Return (X, Y) of the center of cell containing provided text 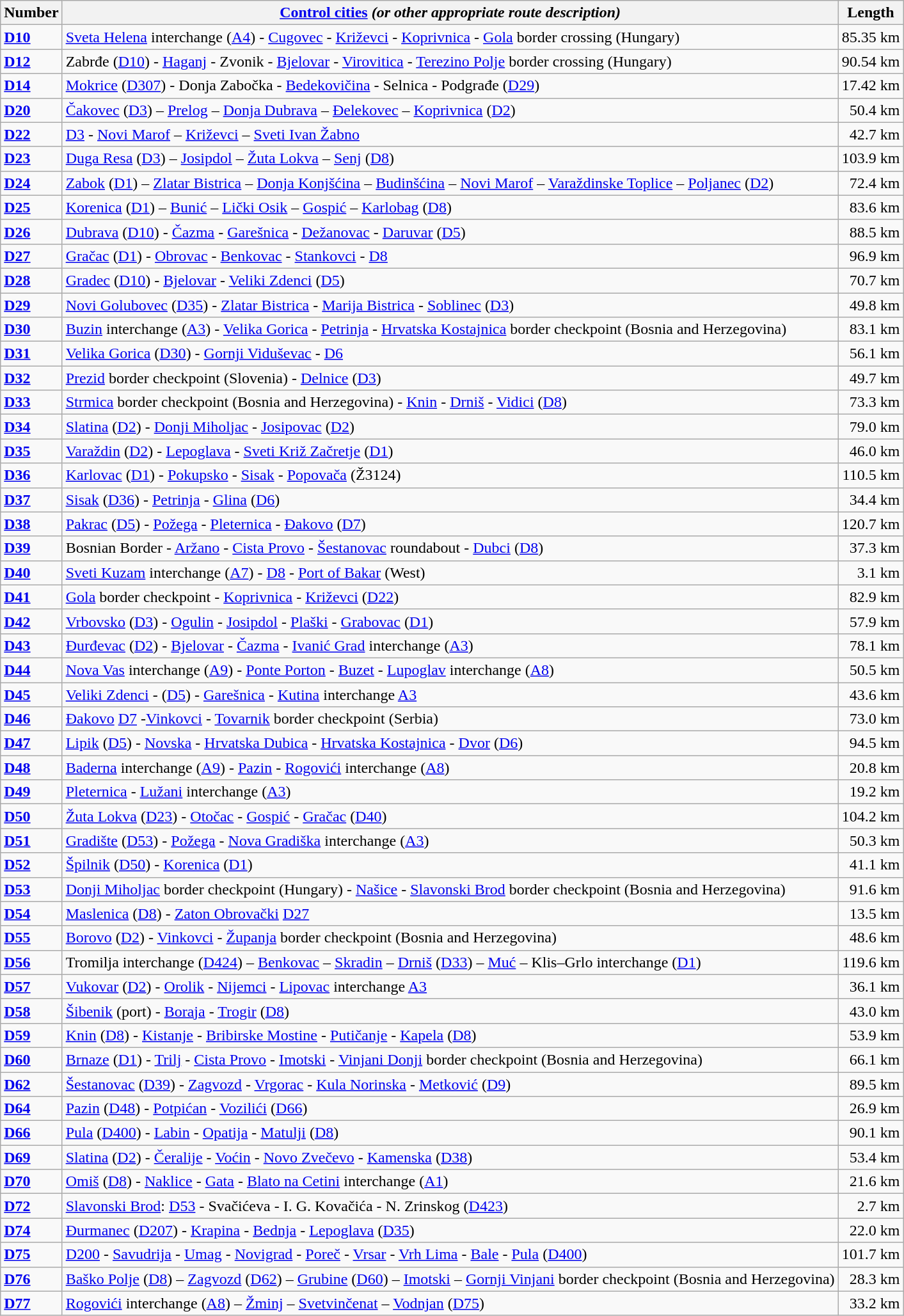
Sveta Helena interchange (A4) - Cugovec - Križevci - Koprivnica - Gola border crossing (Hungary) (450, 37)
D75 (31, 1255)
50.5 km (871, 670)
28.3 km (871, 1279)
D39 (31, 548)
D47 (31, 743)
D55 (31, 938)
Veliki Zdenci - (D5) - Garešnica - Kutina interchange A3 (450, 694)
D30 (31, 329)
D26 (31, 232)
D49 (31, 792)
Šibenik (port) - Boraja - Trogir (D8) (450, 1011)
D41 (31, 597)
Novi Golubovec (D35) - Zlatar Bistrica - Marija Bistrica - Soblinec (D3) (450, 305)
85.35 km (871, 37)
53.9 km (871, 1035)
Šestanovac (D39) - Zagvozd - Vrgorac - Kula Norinska - Metković (D9) (450, 1084)
41.1 km (871, 865)
D32 (31, 378)
34.4 km (871, 500)
94.5 km (871, 743)
26.9 km (871, 1109)
83.6 km (871, 207)
90.1 km (871, 1133)
Vukovar (D2) - Orolik - Nijemci - Lipovac interchange A3 (450, 987)
3.1 km (871, 573)
Rogovići interchange (A8) – Žminj – Svetvinčenat – Vodnjan (D75) (450, 1303)
D22 (31, 134)
D3 - Novi Marof – Križevci – Sveti Ivan Žabno (450, 134)
D14 (31, 86)
Pleternica - Lužani interchange (A3) (450, 792)
Đakovo D7 -Vinkovci - Tovarnik border checkpoint (Serbia) (450, 719)
66.1 km (871, 1059)
D57 (31, 987)
Control cities (or other appropriate route description) (450, 13)
43.0 km (871, 1011)
Strmica border checkpoint (Bosnia and Herzegovina) - Knin - Drniš - Vidici (D8) (450, 402)
D52 (31, 865)
Zabrđe (D10) - Haganj - Zvonik - Bjelovar - Virovitica - Terezino Polje border crossing (Hungary) (450, 61)
53.4 km (871, 1157)
Duga Resa (D3) – Josipdol – Žuta Lokva – Senj (D8) (450, 159)
Sveti Kuzam interchange (A7) - D8 - Port of Bakar (West) (450, 573)
D36 (31, 475)
Vrbovsko (D3) - Ogulin - Josipdol - Plaški - Grabovac (D1) (450, 621)
Lipik (D5) - Novska - Hrvatska Dubica - Hrvatska Kostajnica - Dvor (D6) (450, 743)
Bosnian Border - Aržano - Cista Provo - Šestanovac roundabout - Dubci (D8) (450, 548)
D51 (31, 841)
50.4 km (871, 110)
78.1 km (871, 646)
D10 (31, 37)
D38 (31, 524)
D58 (31, 1011)
D37 (31, 500)
49.8 km (871, 305)
D74 (31, 1230)
104.2 km (871, 816)
Pazin (D48) - Potpićan - Vozilići (D66) (450, 1109)
19.2 km (871, 792)
D40 (31, 573)
Špilnik (D50) - Korenica (D1) (450, 865)
Gradište (D53) - Požega - Nova Gradiška interchange (A3) (450, 841)
D70 (31, 1182)
Number (31, 13)
Mokrice (D307) - Donja Zabočka - Bedekovičina - Selnica - Podgrađe (D29) (450, 86)
Đurđevac (D2) - Bjelovar - Čazma - Ivanić Grad interchange (A3) (450, 646)
Sisak (D36) - Petrinja - Glina (D6) (450, 500)
Baško Polje (D8) – Zagvozd (D62) – Grubine (D60) – Imotski – Gornji Vinjani border checkpoint (Bosnia and Herzegovina) (450, 1279)
88.5 km (871, 232)
Prezid border checkpoint (Slovenia) - Delnice (D3) (450, 378)
Varaždin (D2) - Lepoglava - Sveti Križ Začretje (D1) (450, 451)
43.6 km (871, 694)
Korenica (D1) – Bunić – Lički Osik – Gospić – Karlobag (D8) (450, 207)
Čakovec (D3) – Prelog – Donja Dubrava – Đelekovec – Koprivnica (D2) (450, 110)
D76 (31, 1279)
D200 - Savudrija - Umag - Novigrad - Poreč - Vrsar - Vrh Lima - Bale - Pula (D400) (450, 1255)
D24 (31, 183)
42.7 km (871, 134)
21.6 km (871, 1182)
D64 (31, 1109)
101.7 km (871, 1255)
D62 (31, 1084)
D60 (31, 1059)
Knin (D8) - Kistanje - Bribirske Mostine - Putičanje - Kapela (D8) (450, 1035)
D48 (31, 768)
33.2 km (871, 1303)
Gračac (D1) - Obrovac - Benkovac - Stankovci - D8 (450, 256)
D56 (31, 962)
13.5 km (871, 914)
Dubrava (D10) - Čazma - Garešnica - Dežanovac - Daruvar (D5) (450, 232)
Maslenica (D8) - Zaton Obrovački D27 (450, 914)
D33 (31, 402)
56.1 km (871, 354)
Pakrac (D5) - Požega - Pleternica - Đakovo (D7) (450, 524)
57.9 km (871, 621)
Baderna interchange (A9) - Pazin - Rogovići interchange (A8) (450, 768)
46.0 km (871, 451)
48.6 km (871, 938)
D59 (31, 1035)
119.6 km (871, 962)
120.7 km (871, 524)
17.42 km (871, 86)
D72 (31, 1206)
82.9 km (871, 597)
83.1 km (871, 329)
D50 (31, 816)
Žuta Lokva (D23) - Otočac - Gospić - Gračac (D40) (450, 816)
Slatina (D2) - Donji Miholjac - Josipovac (D2) (450, 427)
D31 (31, 354)
D23 (31, 159)
49.7 km (871, 378)
D66 (31, 1133)
Pula (D400) - Labin - Opatija - Matulji (D8) (450, 1133)
D43 (31, 646)
D77 (31, 1303)
20.8 km (871, 768)
2.7 km (871, 1206)
36.1 km (871, 987)
22.0 km (871, 1230)
Slatina (D2) - Čeralije - Voćin - Novo Zvečevo - Kamenska (D38) (450, 1157)
D45 (31, 694)
Donji Miholjac border checkpoint (Hungary) - Našice - Slavonski Brod border checkpoint (Bosnia and Herzegovina) (450, 889)
89.5 km (871, 1084)
73.0 km (871, 719)
Nova Vas interchange (A9) - Ponte Porton - Buzet - Lupoglav interchange (A8) (450, 670)
Buzin interchange (A3) - Velika Gorica - Petrinja - Hrvatska Kostajnica border checkpoint (Bosnia and Herzegovina) (450, 329)
90.54 km (871, 61)
79.0 km (871, 427)
91.6 km (871, 889)
103.9 km (871, 159)
D29 (31, 305)
D54 (31, 914)
Zabok (D1) – Zlatar Bistrica – Donja Konjšćina – Budinšćina – Novi Marof – Varaždinske Toplice – Poljanec (D2) (450, 183)
Tromilja interchange (D424) – Benkovac – Skradin – Drniš (D33) – Muć – Klis–Grlo interchange (D1) (450, 962)
Slavonski Brod: D53 - Svačićeva - I. G. Kovačića - N. Zrinskog (D423) (450, 1206)
110.5 km (871, 475)
D25 (31, 207)
D44 (31, 670)
73.3 km (871, 402)
D53 (31, 889)
D27 (31, 256)
Velika Gorica (D30) - Gornji Viduševac - D6 (450, 354)
Omiš (D8) - Naklice - Gata - Blato na Cetini interchange (A1) (450, 1182)
D42 (31, 621)
Karlovac (D1) - Pokupsko - Sisak - Popovača (Ž3124) (450, 475)
D35 (31, 451)
Borovo (D2) - Vinkovci - Županja border checkpoint (Bosnia and Herzegovina) (450, 938)
70.7 km (871, 280)
Gola border checkpoint - Koprivnica - Križevci (D22) (450, 597)
37.3 km (871, 548)
D46 (31, 719)
Length (871, 13)
96.9 km (871, 256)
D20 (31, 110)
Gradec (D10) - Bjelovar - Veliki Zdenci (D5) (450, 280)
D28 (31, 280)
Brnaze (D1) - Trilj - Cista Provo - Imotski - Vinjani Donji border checkpoint (Bosnia and Herzegovina) (450, 1059)
50.3 km (871, 841)
D34 (31, 427)
Đurmanec (D207) - Krapina - Bednja - Lepoglava (D35) (450, 1230)
72.4 km (871, 183)
D69 (31, 1157)
D12 (31, 61)
